Pinpoint the cell where the given text exists, returning its (X, Y) midpoint coordinate. 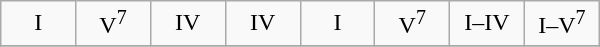
I–V7 (562, 24)
I–IV (488, 24)
